Return the [x, y] coordinate for the center point of the cell that contains the specified text.  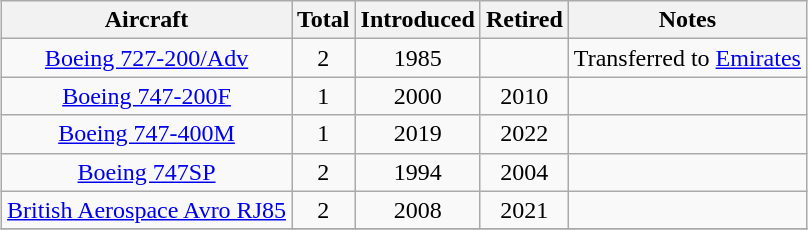
Transferred to Emirates [687, 58]
Boeing 727-200/Adv [147, 58]
2004 [524, 172]
2019 [418, 134]
1985 [418, 58]
1994 [418, 172]
British Aerospace Avro RJ85 [147, 210]
Boeing 747-400M [147, 134]
Introduced [418, 20]
2000 [418, 96]
2010 [524, 96]
Boeing 747SP [147, 172]
Notes [687, 20]
2022 [524, 134]
Total [324, 20]
Aircraft [147, 20]
Retired [524, 20]
2021 [524, 210]
Boeing 747-200F [147, 96]
2008 [418, 210]
